From the cell containing the given text, extract its center point as (X, Y) coordinate. 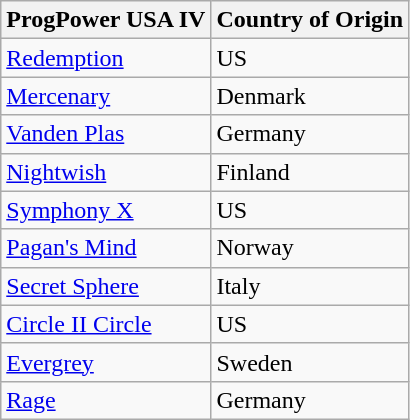
Sweden (310, 362)
Denmark (310, 96)
Italy (310, 286)
Nightwish (106, 172)
Symphony X (106, 210)
Secret Sphere (106, 286)
Mercenary (106, 96)
Circle II Circle (106, 324)
Country of Origin (310, 20)
Finland (310, 172)
Rage (106, 400)
Vanden Plas (106, 134)
Norway (310, 248)
ProgPower USA IV (106, 20)
Evergrey (106, 362)
Redemption (106, 58)
Pagan's Mind (106, 248)
